Find where the given text appears and provide that cell's center as [X, Y] coordinate. 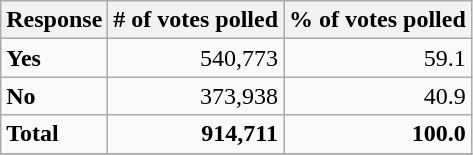
% of votes polled [378, 20]
914,711 [196, 134]
40.9 [378, 96]
540,773 [196, 58]
No [54, 96]
100.0 [378, 134]
Response [54, 20]
Total [54, 134]
Yes [54, 58]
59.1 [378, 58]
373,938 [196, 96]
# of votes polled [196, 20]
